Provide the (x, y) coordinate of the cell's center where the given text is located.  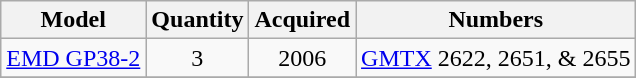
Acquired (302, 20)
Quantity (198, 20)
3 (198, 58)
GMTX 2622, 2651, & 2655 (496, 58)
Numbers (496, 20)
Model (74, 20)
2006 (302, 58)
EMD GP38-2 (74, 58)
